Identify which cell holds the provided text, then report its [x, y] central coordinate. 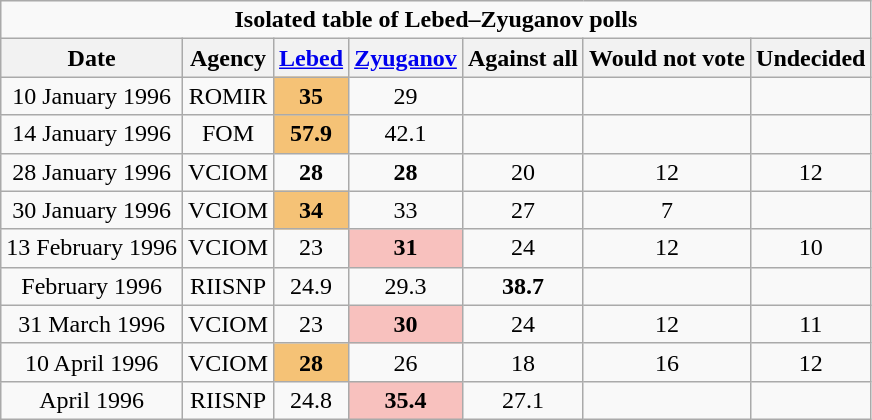
10 January 1996 [92, 96]
31 March 1996 [92, 324]
13 February 1996 [92, 248]
29.3 [406, 286]
Undecided [811, 58]
April 1996 [92, 400]
Against all [522, 58]
ROMIR [228, 96]
Isolated table of Lebed–Zyuganov polls [436, 20]
February 1996 [92, 286]
Would not vote [666, 58]
11 [811, 324]
27.1 [522, 400]
14 January 1996 [92, 134]
27 [522, 210]
10 April 1996 [92, 362]
31 [406, 248]
Agency [228, 58]
Lebed [312, 58]
24.8 [312, 400]
57.9 [312, 134]
20 [522, 172]
7 [666, 210]
28 January 1996 [92, 172]
35.4 [406, 400]
24.9 [312, 286]
34 [312, 210]
35 [312, 96]
30 [406, 324]
30 January 1996 [92, 210]
26 [406, 362]
10 [811, 248]
42.1 [406, 134]
38.7 [522, 286]
33 [406, 210]
29 [406, 96]
16 [666, 362]
18 [522, 362]
Zyuganov [406, 58]
FOM [228, 134]
Date [92, 58]
